Return [X, Y] of the center of cell containing provided text 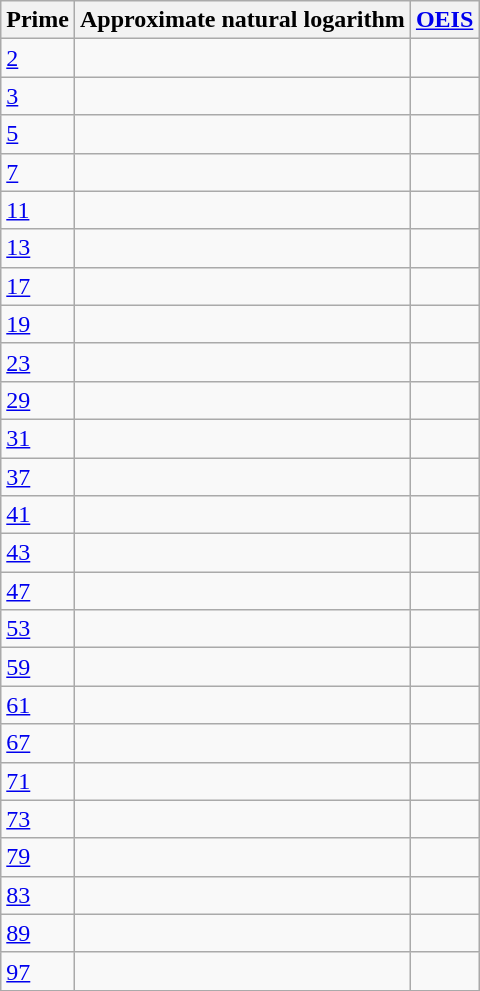
73 [38, 819]
5 [38, 134]
83 [38, 895]
61 [38, 705]
7 [38, 172]
19 [38, 324]
13 [38, 248]
Prime [38, 20]
2 [38, 58]
97 [38, 971]
3 [38, 96]
17 [38, 286]
41 [38, 515]
59 [38, 667]
89 [38, 933]
31 [38, 438]
43 [38, 553]
Approximate natural logarithm [242, 20]
11 [38, 210]
53 [38, 629]
47 [38, 591]
OEIS [444, 20]
37 [38, 477]
29 [38, 400]
67 [38, 743]
71 [38, 781]
79 [38, 857]
23 [38, 362]
